Identify which cell holds the provided text, then report its [x, y] central coordinate. 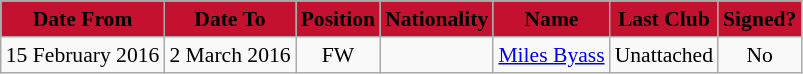
Date To [230, 19]
FW [338, 55]
Position [338, 19]
15 February 2016 [83, 55]
Last Club [664, 19]
Date From [83, 19]
Miles Byass [551, 55]
Name [551, 19]
Nationality [436, 19]
Unattached [664, 55]
Signed? [760, 19]
2 March 2016 [230, 55]
No [760, 55]
